Detect which cell encompasses the target text, then output its (x, y) center coordinate. 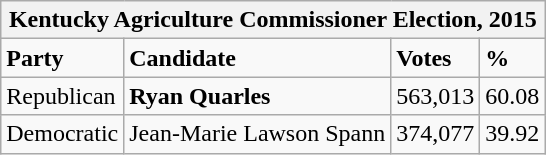
Jean-Marie Lawson Spann (258, 134)
60.08 (512, 96)
Candidate (258, 58)
374,077 (436, 134)
Ryan Quarles (258, 96)
39.92 (512, 134)
Party (62, 58)
Kentucky Agriculture Commissioner Election, 2015 (273, 20)
Democratic (62, 134)
Republican (62, 96)
Votes (436, 58)
563,013 (436, 96)
% (512, 58)
